Pinpoint the cell where the given text exists, returning its [x, y] midpoint coordinate. 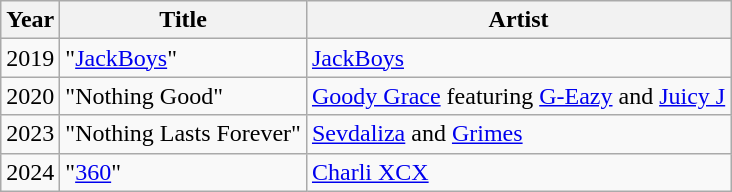
2019 [30, 58]
"JackBoys" [184, 58]
"Nothing Good" [184, 96]
"Nothing Lasts Forever" [184, 134]
Title [184, 20]
Year [30, 20]
2023 [30, 134]
Charli XCX [518, 172]
Goody Grace featuring G-Eazy and Juicy J [518, 96]
2024 [30, 172]
Sevdaliza and Grimes [518, 134]
JackBoys [518, 58]
2020 [30, 96]
"360" [184, 172]
Artist [518, 20]
